Provide the [x, y] coordinate of the cell's center where the given text is located.  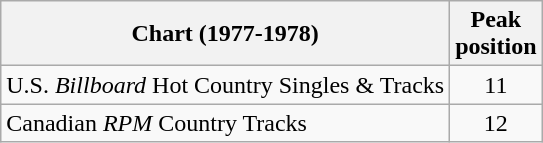
12 [496, 123]
11 [496, 85]
Peakposition [496, 34]
Chart (1977-1978) [226, 34]
Canadian RPM Country Tracks [226, 123]
U.S. Billboard Hot Country Singles & Tracks [226, 85]
